For the text-containing cell, return its midpoint in (X, Y) coordinate format. 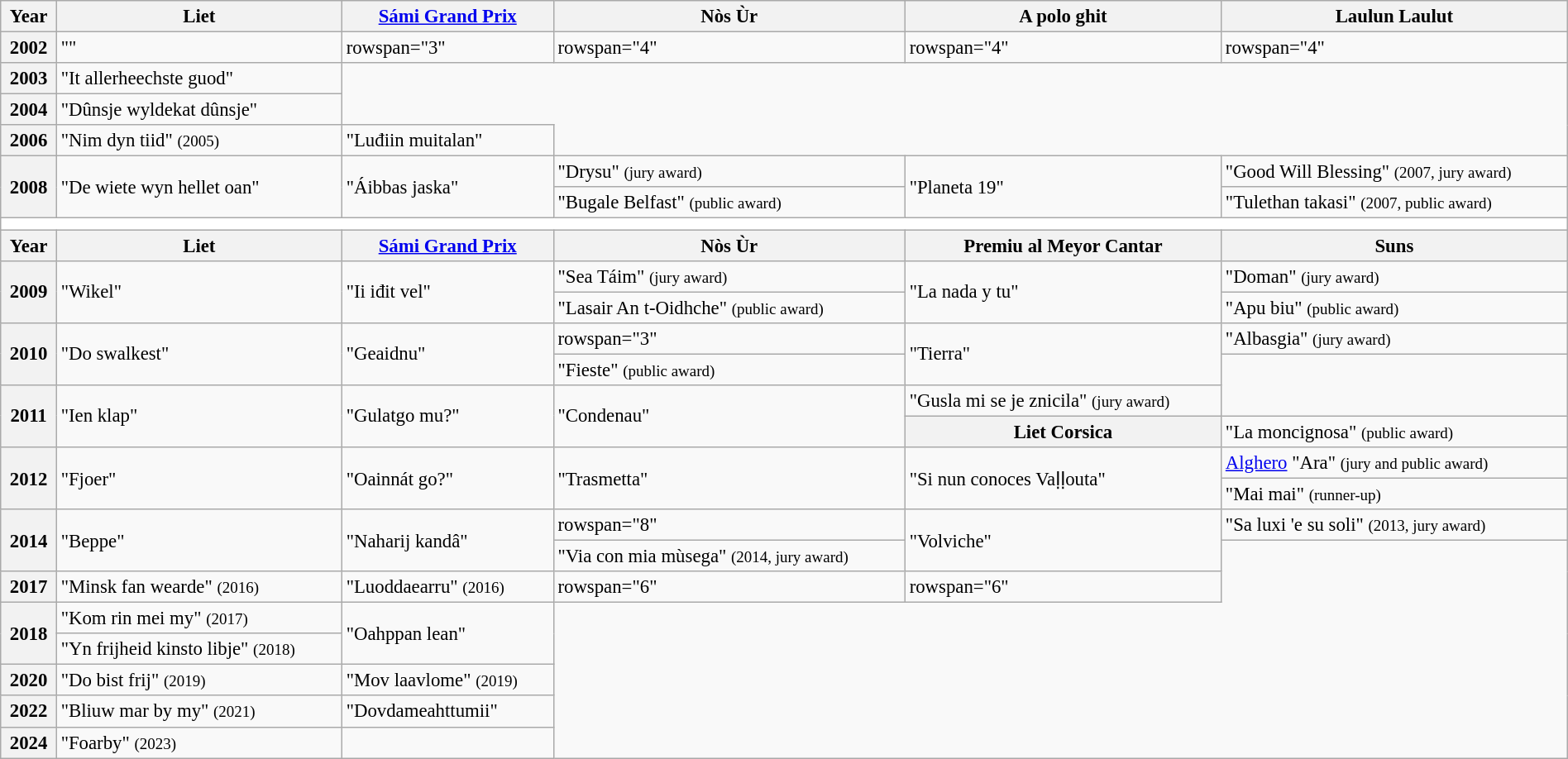
"Mov laavlome" (2019) (447, 680)
"Do swalkest" (198, 354)
"Ii iđit vel" (447, 291)
"Minsk fan wearde" (2016) (198, 587)
"Nim dyn tiid" (2005) (198, 141)
2024 (29, 742)
2014 (29, 541)
"Geaidnu" (447, 354)
"Sea Táim" (jury award) (729, 276)
2006 (29, 141)
2008 (29, 187)
2003 (29, 79)
"Volviche" (1063, 541)
"Wikel" (198, 291)
Premiu al Meyor Cantar (1063, 246)
"Beppe" (198, 541)
2011 (29, 417)
Alghero "Ara" (jury and public award) (1394, 463)
"Fjoer" (198, 478)
"Gulatgo mu?" (447, 417)
"De wiete wyn hellet oan" (198, 187)
"Tierra" (1063, 354)
"La moncignosa" (public award) (1394, 432)
"Luoddaearru" (2016) (447, 587)
Liet Corsica (1063, 432)
"Planeta 19" (1063, 187)
"Si nun conoces Vaḷḷouta" (1063, 478)
"Gusla mi se je znicila" (jury award) (1063, 401)
A polo ghit (1063, 17)
2022 (29, 712)
"It allerheechste guod" (198, 79)
"Naharij kandâ" (447, 541)
"Ien klap" (198, 417)
"Fieste" (public award) (729, 370)
"Do bist frij" (2019) (198, 680)
"Doman" (jury award) (1394, 276)
2020 (29, 680)
2018 (29, 633)
"Via con mia mùsega" (2014, jury award) (729, 556)
2010 (29, 354)
"Áibbas jaska" (447, 187)
2009 (29, 291)
"Drysu" (jury award) (729, 172)
Laulun Laulut (1394, 17)
"Tulethan takasi" (2007, public award) (1394, 203)
"Mai mai" (runner-up) (1394, 494)
"La nada y tu" (1063, 291)
"" (198, 48)
"Albasgia" (jury award) (1394, 338)
"Dûnsje wyldekat dûnsje" (198, 110)
rowspan="8" (729, 525)
"Luđiin muitalan" (447, 141)
"Kom rin mei my" (2017) (198, 618)
Suns (1394, 246)
"Sa luxi 'e su soli" (2013, jury award) (1394, 525)
"Good Will Blessing" (2007, jury award) (1394, 172)
2002 (29, 48)
"Bugale Belfast" (public award) (729, 203)
"Oahppan lean" (447, 633)
"Trasmetta" (729, 478)
2012 (29, 478)
"Dovdameahttumii" (447, 712)
"Foarby" (2023) (198, 742)
"Lasair An t-Oidhche" (public award) (729, 308)
2004 (29, 110)
"Apu biu" (public award) (1394, 308)
"Yn frijheid kinsto libje" (2018) (198, 649)
"Bliuw mar by my" (2021) (198, 712)
"Oainnát go?" (447, 478)
"Condenau" (729, 417)
2017 (29, 587)
